From the cell containing the given text, extract its center point as (x, y) coordinate. 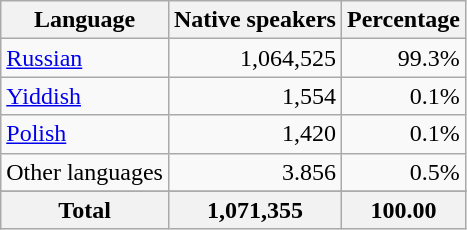
3.856 (254, 172)
1,420 (254, 134)
Native speakers (254, 20)
0.5% (403, 172)
99.3% (403, 58)
1,071,355 (254, 210)
Total (85, 210)
Yiddish (85, 96)
Russian (85, 58)
Percentage (403, 20)
Polish (85, 134)
Other languages (85, 172)
Language (85, 20)
1,064,525 (254, 58)
100.00 (403, 210)
1,554 (254, 96)
